Extract the (x, y) coordinate from the center of the cell holding the provided text.  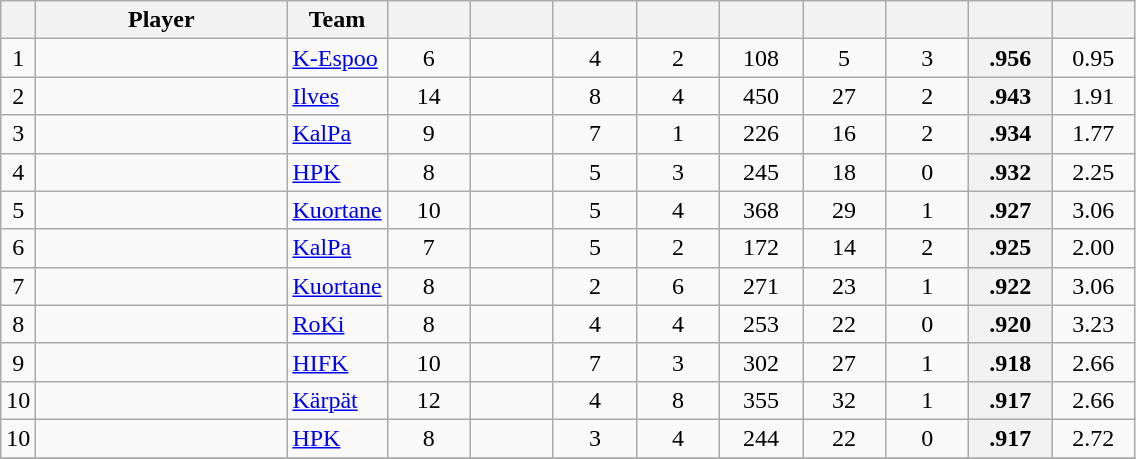
16 (844, 134)
1.77 (1094, 134)
32 (844, 400)
0.95 (1094, 58)
.932 (1010, 172)
2.72 (1094, 438)
368 (760, 210)
108 (760, 58)
Ilves (337, 96)
18 (844, 172)
2.25 (1094, 172)
Player (162, 20)
.943 (1010, 96)
.927 (1010, 210)
Kärpät (337, 400)
23 (844, 286)
.925 (1010, 248)
253 (760, 324)
355 (760, 400)
12 (428, 400)
244 (760, 438)
HIFK (337, 362)
.918 (1010, 362)
.956 (1010, 58)
K-Espoo (337, 58)
450 (760, 96)
Team (337, 20)
.934 (1010, 134)
.922 (1010, 286)
245 (760, 172)
172 (760, 248)
271 (760, 286)
302 (760, 362)
RoKi (337, 324)
3.23 (1094, 324)
1.91 (1094, 96)
29 (844, 210)
.920 (1010, 324)
226 (760, 134)
2.00 (1094, 248)
